Identify which cell holds the provided text, then report its [X, Y] central coordinate. 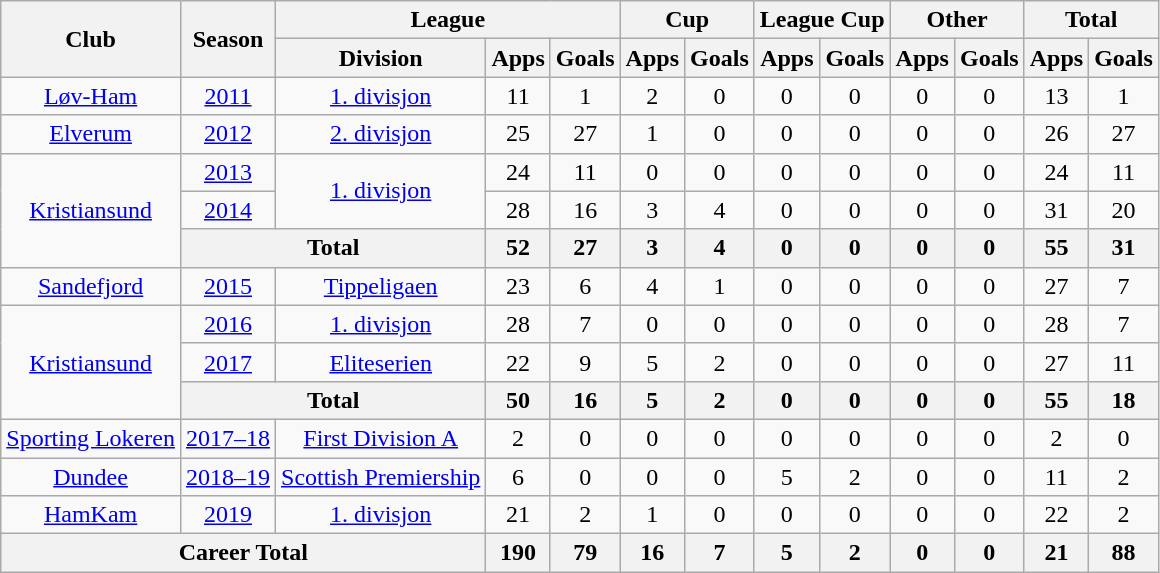
2011 [228, 96]
2017 [228, 362]
18 [1124, 400]
9 [585, 362]
Dundee [91, 477]
23 [518, 286]
Scottish Premiership [381, 477]
Eliteserien [381, 362]
52 [518, 248]
2017–18 [228, 438]
20 [1124, 210]
25 [518, 134]
Cup [687, 20]
26 [1056, 134]
Løv-Ham [91, 96]
190 [518, 553]
88 [1124, 553]
2014 [228, 210]
League [448, 20]
13 [1056, 96]
Club [91, 39]
Sandefjord [91, 286]
League Cup [822, 20]
Other [957, 20]
Elverum [91, 134]
HamKam [91, 515]
Sporting Lokeren [91, 438]
Season [228, 39]
2013 [228, 172]
2015 [228, 286]
2012 [228, 134]
2019 [228, 515]
First Division A [381, 438]
2016 [228, 324]
Career Total [244, 553]
Tippeligaen [381, 286]
79 [585, 553]
Division [381, 58]
2. divisjon [381, 134]
50 [518, 400]
2018–19 [228, 477]
